From the cell containing the given text, extract its center point as [x, y] coordinate. 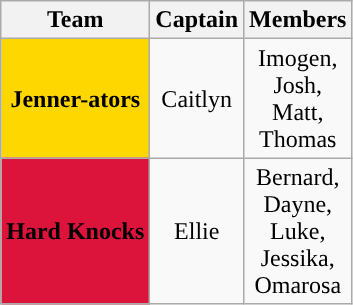
Members [298, 20]
Hard Knocks [76, 231]
Caitlyn [197, 98]
Bernard,Dayne,Luke,Jessika,Omarosa [298, 231]
Imogen,Josh,Matt,Thomas [298, 98]
Team [76, 20]
Ellie [197, 231]
Jenner-ators [76, 98]
Captain [197, 20]
